Determine the (X, Y) coordinate at the center of the cell enclosing the given text.  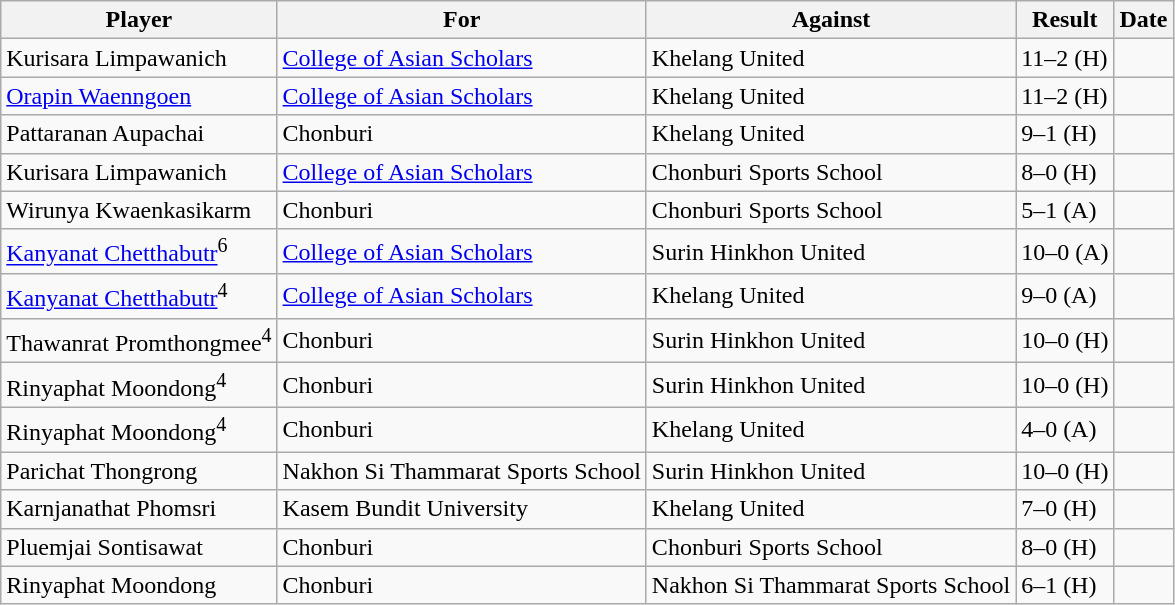
Kasem Bundit University (462, 509)
Player (139, 20)
Date (1144, 20)
Result (1065, 20)
Rinyaphat Moondong (139, 585)
9–1 (H) (1065, 134)
For (462, 20)
Kanyanat Chetthabutr4 (139, 296)
Against (830, 20)
6–1 (H) (1065, 585)
9–0 (A) (1065, 296)
Pluemjai Sontisawat (139, 547)
10–0 (A) (1065, 252)
4–0 (A) (1065, 430)
Wirunya Kwaenkasikarm (139, 210)
Karnjanathat Phomsri (139, 509)
Pattaranan Aupachai (139, 134)
5–1 (A) (1065, 210)
Orapin Waenngoen (139, 96)
Kanyanat Chetthabutr6 (139, 252)
Parichat Thongrong (139, 471)
Thawanrat Promthongmee4 (139, 340)
7–0 (H) (1065, 509)
